Pinpoint the cell where the given text exists, returning its [x, y] midpoint coordinate. 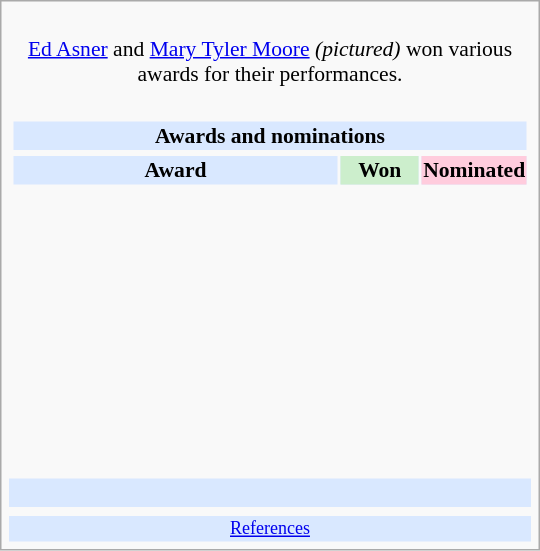
Won [380, 170]
Awards and nominations [270, 135]
Ed Asner and Mary Tyler Moore (pictured) won various awards for their performances. [270, 49]
Nominated [474, 170]
References [270, 529]
Awards and nominations Award Won Nominated [270, 283]
Award [175, 170]
